Output the [X, Y] coordinate of the center of the cell containing the given text.  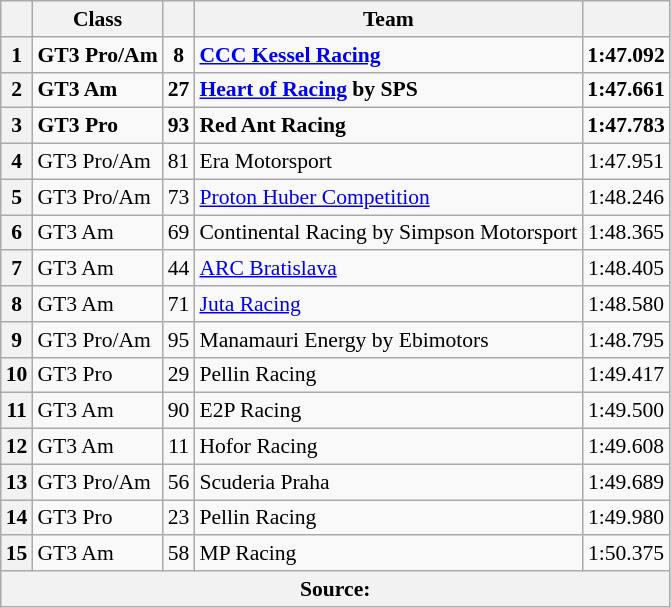
73 [179, 197]
Scuderia Praha [388, 482]
1:48.365 [626, 233]
5 [17, 197]
1:47.661 [626, 90]
Class [97, 19]
69 [179, 233]
56 [179, 482]
15 [17, 554]
1:47.783 [626, 126]
Team [388, 19]
1:50.375 [626, 554]
93 [179, 126]
4 [17, 162]
14 [17, 518]
9 [17, 340]
Juta Racing [388, 304]
1:48.246 [626, 197]
1:47.951 [626, 162]
Continental Racing by Simpson Motorsport [388, 233]
E2P Racing [388, 411]
1:49.608 [626, 447]
Hofor Racing [388, 447]
6 [17, 233]
Era Motorsport [388, 162]
44 [179, 269]
1:48.580 [626, 304]
81 [179, 162]
MP Racing [388, 554]
27 [179, 90]
ARC Bratislava [388, 269]
Proton Huber Competition [388, 197]
13 [17, 482]
58 [179, 554]
1:49.500 [626, 411]
90 [179, 411]
95 [179, 340]
2 [17, 90]
1:48.405 [626, 269]
3 [17, 126]
12 [17, 447]
7 [17, 269]
Manamauri Energy by Ebimotors [388, 340]
1:49.689 [626, 482]
Red Ant Racing [388, 126]
71 [179, 304]
1:47.092 [626, 55]
29 [179, 375]
1:48.795 [626, 340]
1:49.417 [626, 375]
1 [17, 55]
1:49.980 [626, 518]
Source: [336, 589]
10 [17, 375]
CCC Kessel Racing [388, 55]
23 [179, 518]
Heart of Racing by SPS [388, 90]
